Capture the cell that displays the provided text and extract its [X, Y] central coordinate. 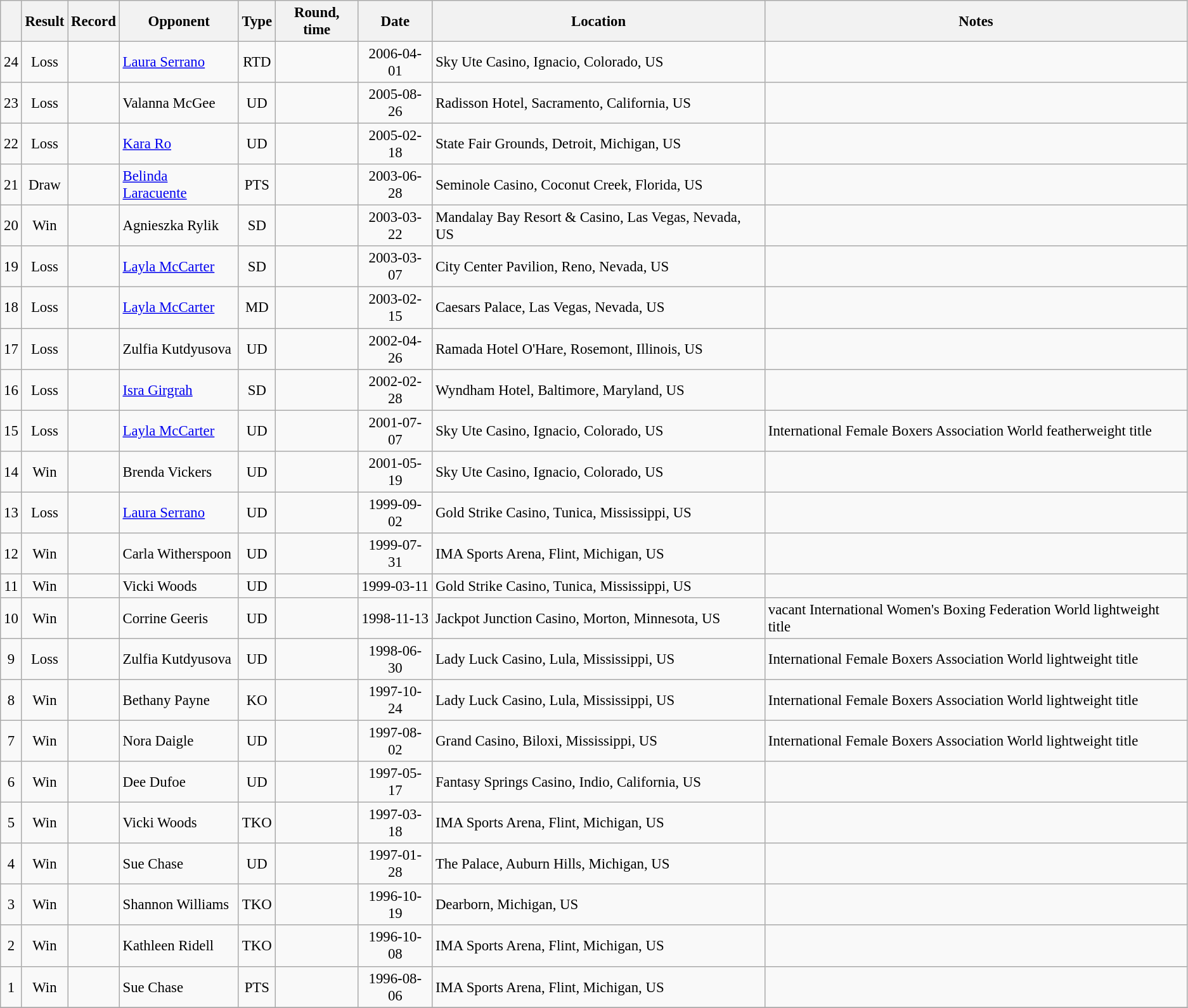
Wyndham Hotel, Baltimore, Maryland, US [598, 389]
1999-03-11 [396, 586]
10 [11, 619]
KO [257, 700]
Jackpot Junction Casino, Morton, Minnesota, US [598, 619]
23 [11, 103]
1998-11-13 [396, 619]
The Palace, Auburn Hills, Michigan, US [598, 863]
Ramada Hotel O'Hare, Rosemont, Illinois, US [598, 349]
Record [94, 22]
MD [257, 308]
Valanna McGee [179, 103]
2002-02-28 [396, 389]
Agnieszka Rylik [179, 226]
1996-08-06 [396, 986]
18 [11, 308]
3 [11, 905]
24 [11, 62]
7 [11, 742]
2002-04-26 [396, 349]
Kara Ro [179, 145]
Radisson Hotel, Sacramento, California, US [598, 103]
2 [11, 946]
2005-02-18 [396, 145]
1997-10-24 [396, 700]
2001-05-19 [396, 472]
4 [11, 863]
Dearborn, Michigan, US [598, 905]
Corrine Geeris [179, 619]
Seminole Casino, Coconut Creek, Florida, US [598, 185]
Grand Casino, Biloxi, Mississippi, US [598, 742]
Belinda Laracuente [179, 185]
Dee Dufoe [179, 782]
Carla Witherspoon [179, 554]
16 [11, 389]
Mandalay Bay Resort & Casino, Las Vegas, Nevada, US [598, 226]
Nora Daigle [179, 742]
Result [44, 22]
2006-04-01 [396, 62]
Draw [44, 185]
2001-07-07 [396, 431]
1997-05-17 [396, 782]
Location [598, 22]
International Female Boxers Association World featherweight title [976, 431]
15 [11, 431]
12 [11, 554]
19 [11, 266]
2005-08-26 [396, 103]
6 [11, 782]
Shannon Williams [179, 905]
1997-03-18 [396, 823]
2003-02-15 [396, 308]
9 [11, 659]
Type [257, 22]
21 [11, 185]
2003-03-07 [396, 266]
Isra Girgrah [179, 389]
1997-08-02 [396, 742]
1999-07-31 [396, 554]
5 [11, 823]
11 [11, 586]
Opponent [179, 22]
1 [11, 986]
Kathleen Ridell [179, 946]
2003-06-28 [396, 185]
Brenda Vickers [179, 472]
Round, time [317, 22]
22 [11, 145]
1996-10-19 [396, 905]
14 [11, 472]
Caesars Palace, Las Vegas, Nevada, US [598, 308]
2003-03-22 [396, 226]
Notes [976, 22]
1999-09-02 [396, 512]
Date [396, 22]
17 [11, 349]
1996-10-08 [396, 946]
City Center Pavilion, Reno, Nevada, US [598, 266]
Bethany Payne [179, 700]
8 [11, 700]
1997-01-28 [396, 863]
Fantasy Springs Casino, Indio, California, US [598, 782]
vacant International Women's Boxing Federation World lightweight title [976, 619]
13 [11, 512]
State Fair Grounds, Detroit, Michigan, US [598, 145]
RTD [257, 62]
20 [11, 226]
1998-06-30 [396, 659]
